Scan for the cell matching the given text and deliver its [X, Y] coordinate at center. 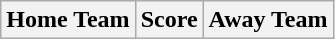
Away Team [268, 20]
Home Team [68, 20]
Score [169, 20]
